Provide the (x, y) coordinate of the cell's center where the given text is located.  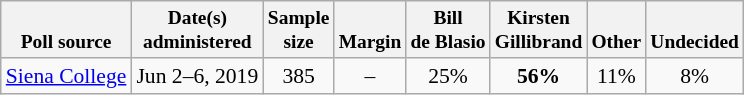
385 (298, 76)
11% (616, 76)
Undecided (695, 30)
Margin (370, 30)
Other (616, 30)
Billde Blasio (448, 30)
8% (695, 76)
Poll source (66, 30)
KirstenGillibrand (538, 30)
Siena College (66, 76)
– (370, 76)
Jun 2–6, 2019 (197, 76)
56% (538, 76)
Samplesize (298, 30)
Date(s)administered (197, 30)
25% (448, 76)
